Output the [X, Y] coordinate of the center of the cell containing the given text.  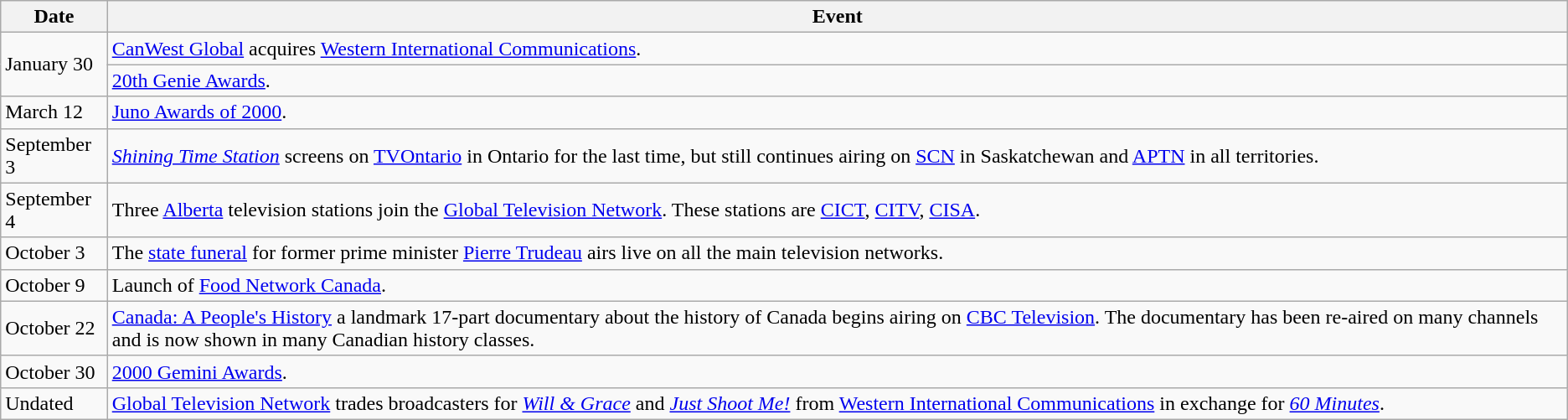
October 9 [54, 285]
The state funeral for former prime minister Pierre Trudeau airs live on all the main television networks. [838, 253]
Undated [54, 403]
Event [838, 17]
Juno Awards of 2000. [838, 112]
Launch of Food Network Canada. [838, 285]
Date [54, 17]
October 22 [54, 329]
October 3 [54, 253]
Three Alberta television stations join the Global Television Network. These stations are CICT, CITV, CISA. [838, 210]
CanWest Global acquires Western International Communications. [838, 49]
January 30 [54, 65]
September 3 [54, 156]
October 30 [54, 371]
2000 Gemini Awards. [838, 371]
20th Genie Awards. [838, 80]
March 12 [54, 112]
September 4 [54, 210]
